Search for the cell housing the specified text and yield its (X, Y) center coordinate. 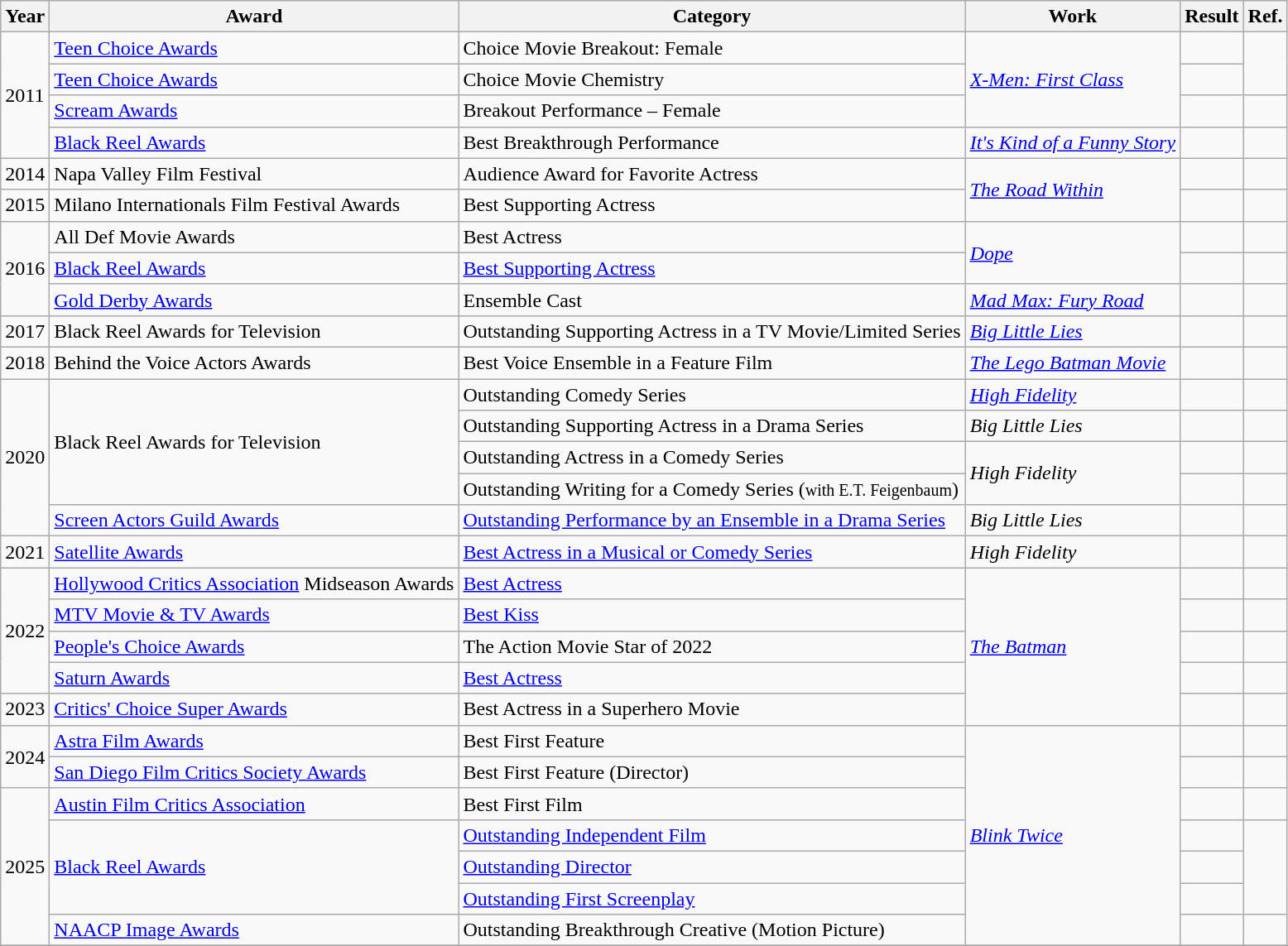
Outstanding First Screenplay (712, 898)
Award (254, 17)
2016 (25, 268)
Best First Feature (712, 741)
Best Actress in a Musical or Comedy Series (712, 552)
Ref. (1265, 17)
MTV Movie & TV Awards (254, 615)
Result (1212, 17)
NAACP Image Awards (254, 930)
Milano Internationals Film Festival Awards (254, 205)
2018 (25, 363)
All Def Movie Awards (254, 237)
2023 (25, 709)
Best First Feature (Director) (712, 772)
2011 (25, 95)
Outstanding Breakthrough Creative (Motion Picture) (712, 930)
Ensemble Cast (712, 300)
X-Men: First Class (1073, 79)
2022 (25, 631)
2014 (25, 174)
Work (1073, 17)
Satellite Awards (254, 552)
Napa Valley Film Festival (254, 174)
Choice Movie Chemistry (712, 79)
Year (25, 17)
Best First Film (712, 804)
2021 (25, 552)
2020 (25, 458)
The Action Movie Star of 2022 (712, 646)
Critics' Choice Super Awards (254, 709)
The Road Within (1073, 190)
Gold Derby Awards (254, 300)
San Diego Film Critics Society Awards (254, 772)
Best Voice Ensemble in a Feature Film (712, 363)
Outstanding Performance by an Ensemble in a Drama Series (712, 521)
It's Kind of a Funny Story (1073, 142)
2017 (25, 331)
Scream Awards (254, 111)
Dope (1073, 252)
Outstanding Actress in a Comedy Series (712, 458)
Best Breakthrough Performance (712, 142)
People's Choice Awards (254, 646)
Austin Film Critics Association (254, 804)
Best Kiss (712, 615)
Choice Movie Breakout: Female (712, 48)
Breakout Performance – Female (712, 111)
Behind the Voice Actors Awards (254, 363)
Blink Twice (1073, 835)
Outstanding Comedy Series (712, 395)
Best Actress in a Superhero Movie (712, 709)
Screen Actors Guild Awards (254, 521)
Outstanding Independent Film (712, 835)
Outstanding Supporting Actress in a TV Movie/Limited Series (712, 331)
2015 (25, 205)
The Lego Batman Movie (1073, 363)
The Batman (1073, 646)
Outstanding Supporting Actress in a Drama Series (712, 426)
Mad Max: Fury Road (1073, 300)
Hollywood Critics Association Midseason Awards (254, 583)
2024 (25, 756)
Audience Award for Favorite Actress (712, 174)
Saturn Awards (254, 678)
Category (712, 17)
Outstanding Director (712, 867)
2025 (25, 867)
Outstanding Writing for a Comedy Series (with E.T. Feigenbaum) (712, 489)
Astra Film Awards (254, 741)
